Find where the given text appears and provide that cell's center as [x, y] coordinate. 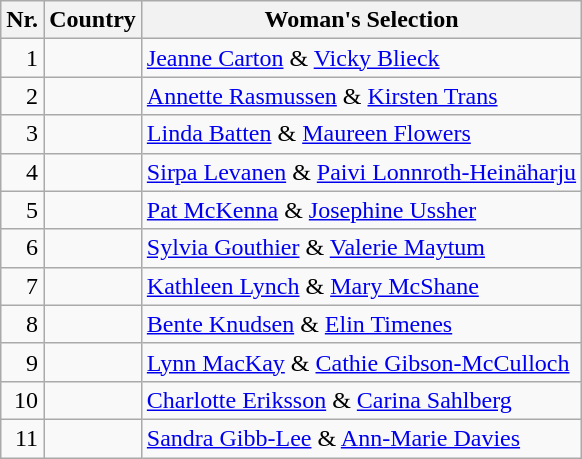
Country [93, 20]
5 [22, 210]
10 [22, 400]
Nr. [22, 20]
4 [22, 172]
9 [22, 362]
Sirpa Levanen & Paivi Lonnroth-Heinäharju [361, 172]
Sylvia Gouthier & Valerie Maytum [361, 248]
Kathleen Lynch & Mary McShane [361, 286]
1 [22, 58]
8 [22, 324]
3 [22, 134]
Sandra Gibb-Lee & Ann-Marie Davies [361, 438]
Jeanne Carton & Vicky Blieck [361, 58]
Charlotte Eriksson & Carina Sahlberg [361, 400]
Bente Knudsen & Elin Timenes [361, 324]
Woman's Selection [361, 20]
Linda Batten & Maureen Flowers [361, 134]
6 [22, 248]
Pat McKenna & Josephine Ussher [361, 210]
2 [22, 96]
11 [22, 438]
Annette Rasmussen & Kirsten Trans [361, 96]
Lynn MacKay & Cathie Gibson-McCulloch [361, 362]
7 [22, 286]
